Identify which cell holds the provided text, then report its [X, Y] central coordinate. 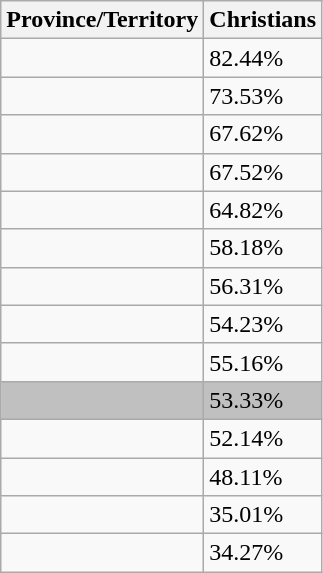
34.27% [263, 553]
Christians [263, 20]
53.33% [263, 400]
58.18% [263, 248]
Province/Territory [102, 20]
73.53% [263, 96]
64.82% [263, 210]
55.16% [263, 362]
35.01% [263, 515]
67.62% [263, 134]
56.31% [263, 286]
54.23% [263, 324]
48.11% [263, 477]
82.44% [263, 58]
67.52% [263, 172]
52.14% [263, 438]
